From the cell containing the given text, extract its center point as [X, Y] coordinate. 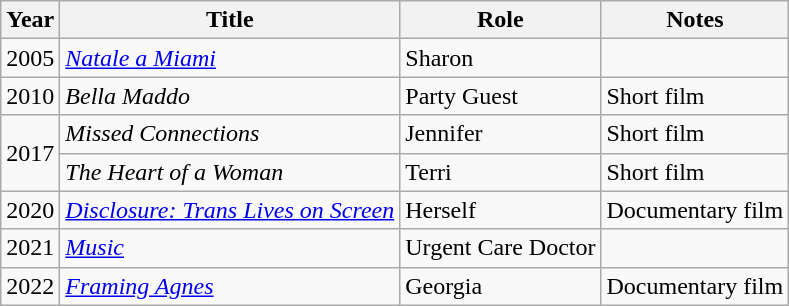
Missed Connections [230, 134]
Music [230, 248]
Urgent Care Doctor [500, 248]
2005 [30, 58]
Disclosure: Trans Lives on Screen [230, 210]
2017 [30, 153]
Natale a Miami [230, 58]
The Heart of a Woman [230, 172]
Jennifer [500, 134]
Title [230, 20]
Sharon [500, 58]
Framing Agnes [230, 286]
Party Guest [500, 96]
Georgia [500, 286]
Notes [695, 20]
Herself [500, 210]
Terri [500, 172]
Year [30, 20]
2020 [30, 210]
2021 [30, 248]
Bella Maddo [230, 96]
Role [500, 20]
2022 [30, 286]
2010 [30, 96]
